Find where the given text appears and provide that cell's center as (x, y) coordinate. 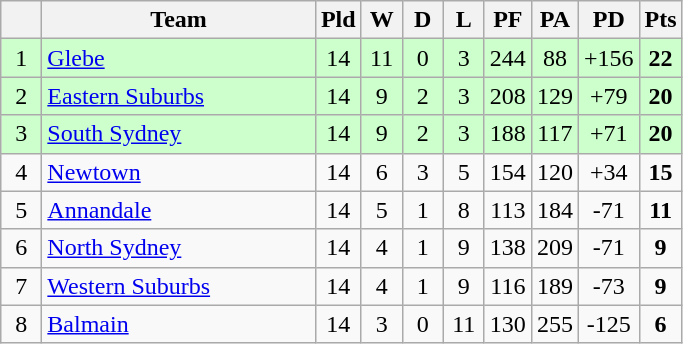
184 (554, 210)
208 (508, 96)
88 (554, 58)
+156 (608, 58)
+71 (608, 134)
22 (660, 58)
South Sydney (179, 134)
255 (554, 324)
117 (554, 134)
Balmain (179, 324)
-73 (608, 286)
120 (554, 172)
-125 (608, 324)
154 (508, 172)
Glebe (179, 58)
Western Suburbs (179, 286)
D (422, 20)
7 (22, 286)
Eastern Suburbs (179, 96)
Pts (660, 20)
129 (554, 96)
Pld (338, 20)
138 (508, 248)
188 (508, 134)
Team (179, 20)
Newtown (179, 172)
PA (554, 20)
244 (508, 58)
Annandale (179, 210)
L (464, 20)
189 (554, 286)
130 (508, 324)
209 (554, 248)
PD (608, 20)
113 (508, 210)
116 (508, 286)
North Sydney (179, 248)
W (382, 20)
PF (508, 20)
15 (660, 172)
+34 (608, 172)
+79 (608, 96)
